Find where the given text appears and provide that cell's center as (X, Y) coordinate. 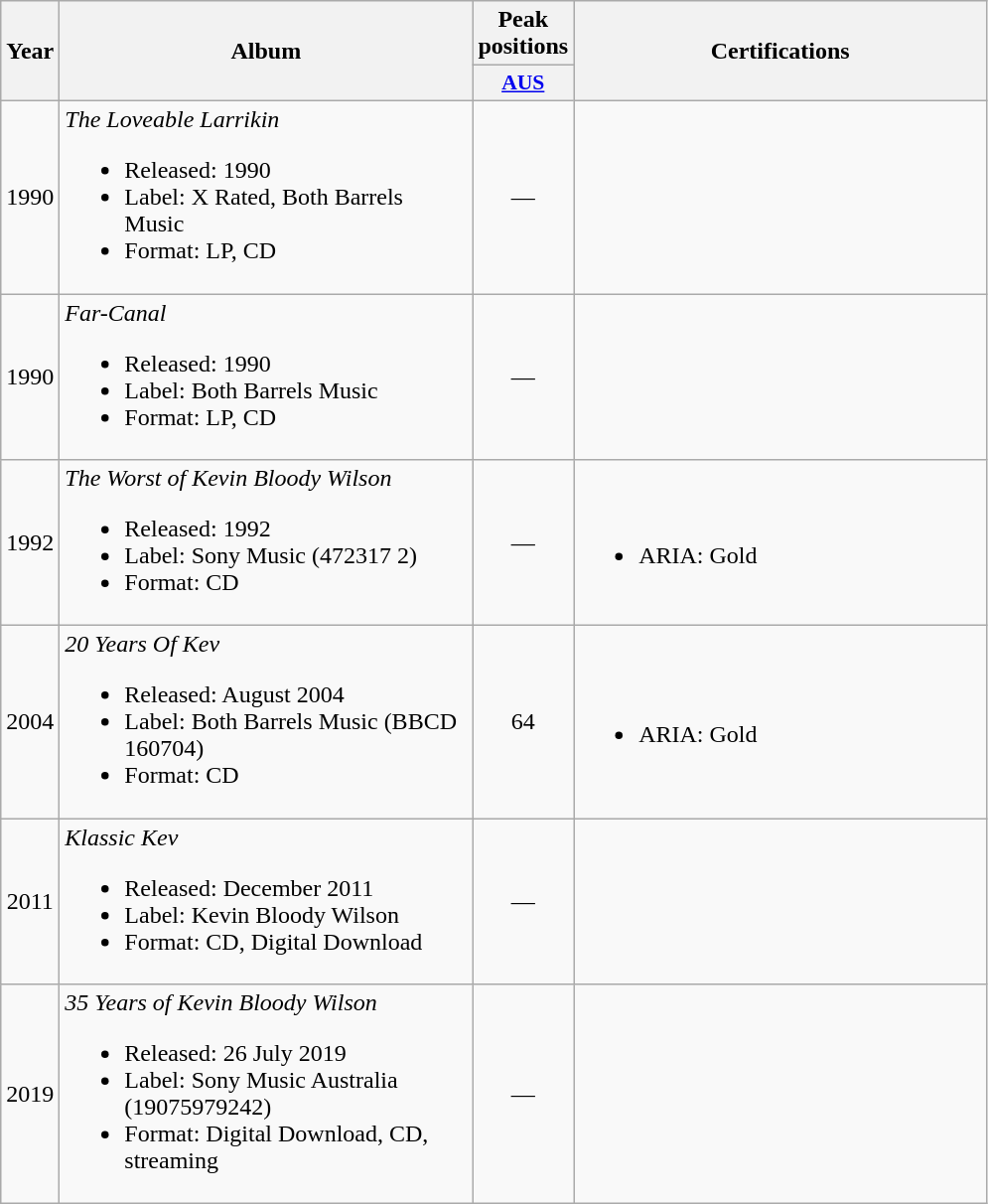
2004 (30, 722)
20 Years Of KevReleased: August 2004Label: Both Barrels Music (BBCD 160704)Format: CD (266, 722)
Year (30, 52)
2019 (30, 1095)
Album (266, 52)
The Loveable LarrikinReleased: 1990Label: X Rated, Both Barrels MusicFormat: LP, CD (266, 197)
2011 (30, 902)
The Worst of Kevin Bloody WilsonReleased: 1992Label: Sony Music (472317 2)Format: CD (266, 542)
Klassic KevReleased: December 2011Label: Kevin Bloody WilsonFormat: CD, Digital Download (266, 902)
AUS (523, 83)
Peak positions (523, 34)
64 (523, 722)
35 Years of Kevin Bloody WilsonReleased: 26 July 2019Label: Sony Music Australia (19075979242)Format: Digital Download, CD, streaming (266, 1095)
Certifications (780, 52)
1992 (30, 542)
Far-CanalReleased: 1990Label: Both Barrels MusicFormat: LP, CD (266, 377)
